Provide the (X, Y) coordinate of the cell's center where the given text is located.  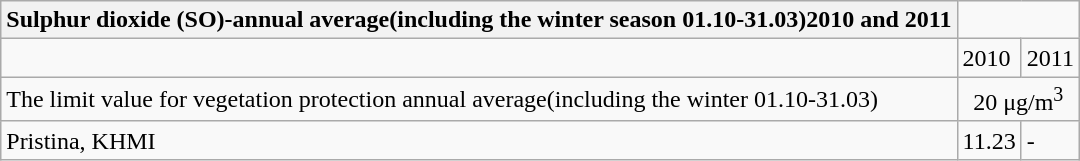
Pristina, KHMI (479, 140)
2011 (1050, 58)
20 μg/m3 (1018, 100)
11.23 (989, 140)
- (1050, 140)
The limit value for vegetation protection annual average(including the winter 01.10-31.03) (479, 100)
Sulphur dioxide (SO)-annual average(including the winter season 01.10-31.03)2010 and 2011 (479, 20)
2010 (989, 58)
